Return (X, Y) of the center of cell containing provided text 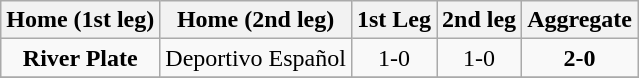
Aggregate (580, 20)
Deportivo Español (256, 58)
Home (1st leg) (80, 20)
Home (2nd leg) (256, 20)
2nd leg (480, 20)
1st Leg (394, 20)
River Plate (80, 58)
2-0 (580, 58)
